From the cell containing the given text, extract its center point as [x, y] coordinate. 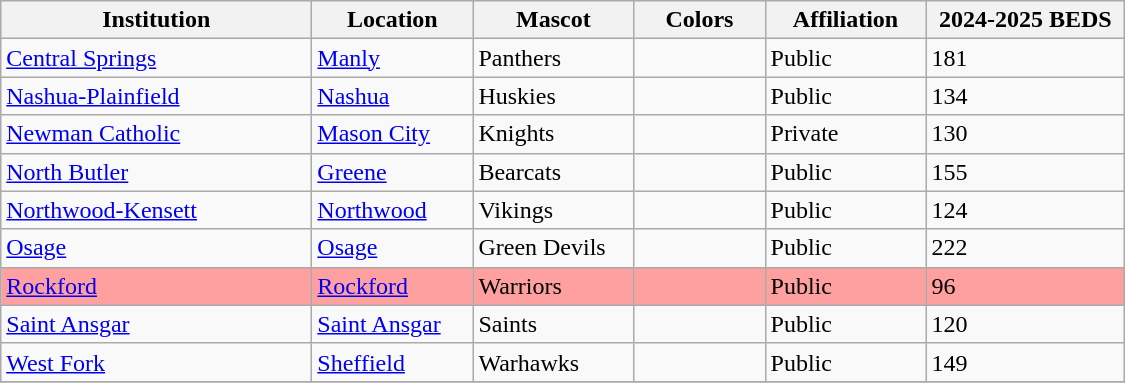
Warhawks [554, 362]
North Butler [156, 172]
Mascot [554, 20]
96 [1026, 286]
155 [1026, 172]
Northwood [392, 210]
149 [1026, 362]
Central Springs [156, 58]
120 [1026, 324]
Nashua-Plainfield [156, 96]
222 [1026, 248]
Knights [554, 134]
Huskies [554, 96]
Saints [554, 324]
Institution [156, 20]
Warriors [554, 286]
Newman Catholic [156, 134]
Vikings [554, 210]
2024-2025 BEDS [1026, 20]
Bearcats [554, 172]
130 [1026, 134]
Private [846, 134]
134 [1026, 96]
Green Devils [554, 248]
124 [1026, 210]
Colors [700, 20]
Sheffield [392, 362]
Greene [392, 172]
Mason City [392, 134]
Panthers [554, 58]
Northwood-Kensett [156, 210]
Manly [392, 58]
Location [392, 20]
Affiliation [846, 20]
Nashua [392, 96]
West Fork [156, 362]
181 [1026, 58]
